Return (X, Y) of the center of cell containing provided text 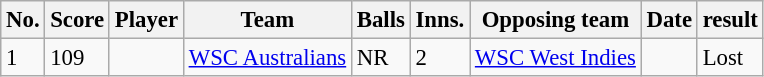
No. (23, 20)
Date (669, 20)
result (730, 20)
Score (78, 20)
WSC Australians (267, 58)
1 (23, 58)
WSC West Indies (556, 58)
2 (440, 58)
Opposing team (556, 20)
Inns. (440, 20)
NR (380, 58)
Balls (380, 20)
Player (146, 20)
Team (267, 20)
Lost (730, 58)
109 (78, 58)
